Provide the [x, y] coordinate of the cell's center where the given text is located.  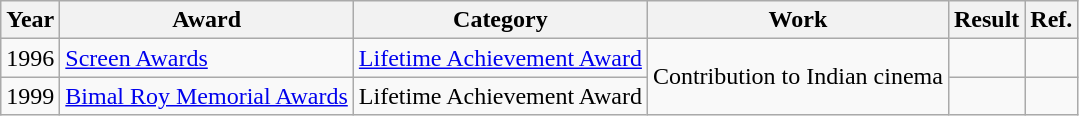
Screen Awards [207, 58]
1999 [30, 96]
Work [798, 20]
Result [986, 20]
1996 [30, 58]
Contribution to Indian cinema [798, 77]
Award [207, 20]
Category [500, 20]
Ref. [1052, 20]
Year [30, 20]
Bimal Roy Memorial Awards [207, 96]
